Return the (x, y) coordinate for the center point of the cell that contains the specified text.  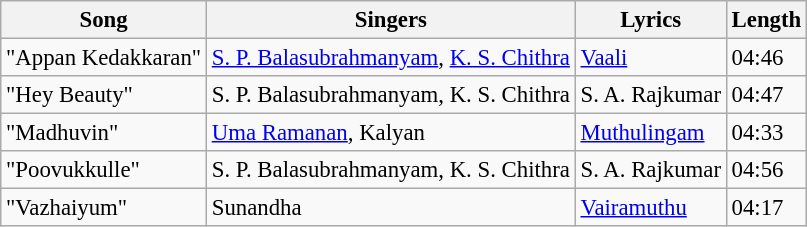
04:47 (766, 95)
Vaali (650, 58)
"Appan Kedakkaran" (104, 58)
Lyrics (650, 20)
04:33 (766, 133)
04:46 (766, 58)
Length (766, 20)
Singers (390, 20)
Sunandha (390, 208)
04:17 (766, 208)
"Madhuvin" (104, 133)
"Poovukkulle" (104, 170)
Song (104, 20)
Uma Ramanan, Kalyan (390, 133)
Muthulingam (650, 133)
"Hey Beauty" (104, 95)
04:56 (766, 170)
"Vazhaiyum" (104, 208)
Vairamuthu (650, 208)
